Pinpoint the cell where the given text exists, returning its [x, y] midpoint coordinate. 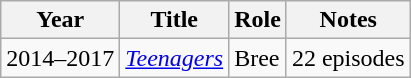
22 episodes [348, 58]
2014–2017 [60, 58]
Bree [258, 58]
Role [258, 20]
Notes [348, 20]
Title [174, 20]
Year [60, 20]
Teenagers [174, 58]
